Return (X, Y) of the center of cell containing provided text 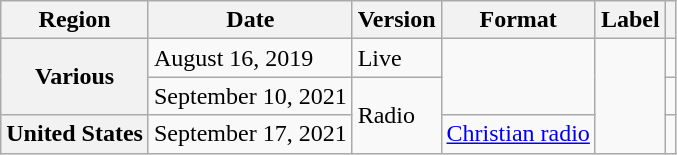
September 17, 2021 (250, 134)
August 16, 2019 (250, 58)
Live (396, 58)
September 10, 2021 (250, 96)
Date (250, 20)
Format (518, 20)
Christian radio (518, 134)
Various (75, 77)
Region (75, 20)
Radio (396, 115)
Version (396, 20)
United States (75, 134)
Label (630, 20)
